Search for the cell housing the specified text and yield its (x, y) center coordinate. 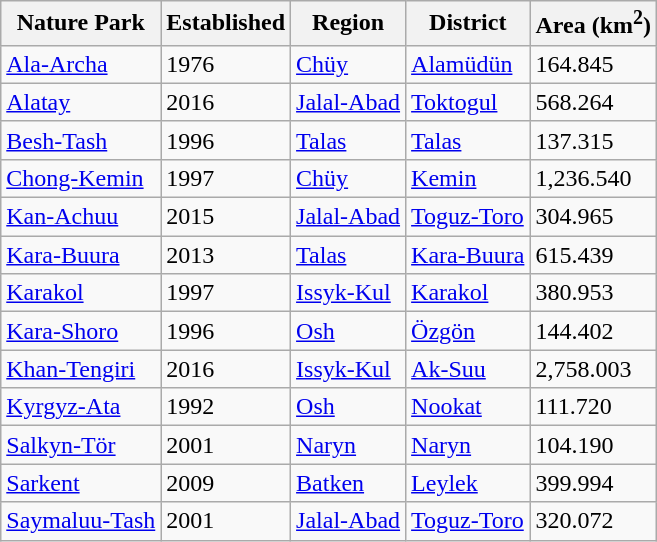
2009 (226, 483)
Established (226, 24)
104.190 (594, 445)
Özgön (468, 331)
380.953 (594, 293)
2,758.003 (594, 369)
Batken (348, 483)
Alamüdün (468, 64)
164.845 (594, 64)
Area (km2) (594, 24)
Alatay (81, 102)
304.965 (594, 217)
Kemin (468, 178)
Chong-Kemin (81, 178)
Saymaluu-Tash (81, 521)
1,236.540 (594, 178)
615.439 (594, 255)
144.402 (594, 331)
320.072 (594, 521)
399.994 (594, 483)
Nookat (468, 407)
2015 (226, 217)
Ak-Suu (468, 369)
Kan-Achuu (81, 217)
Nature Park (81, 24)
1992 (226, 407)
Besh-Tash (81, 140)
111.720 (594, 407)
Ala-Archa (81, 64)
Sarkent (81, 483)
568.264 (594, 102)
137.315 (594, 140)
District (468, 24)
Khan-Tengiri (81, 369)
Toktogul (468, 102)
2013 (226, 255)
Leylek (468, 483)
Region (348, 24)
1976 (226, 64)
Salkyn-Tör (81, 445)
Kyrgyz-Ata (81, 407)
Kara-Shoro (81, 331)
